Search for the cell housing the specified text and yield its [x, y] center coordinate. 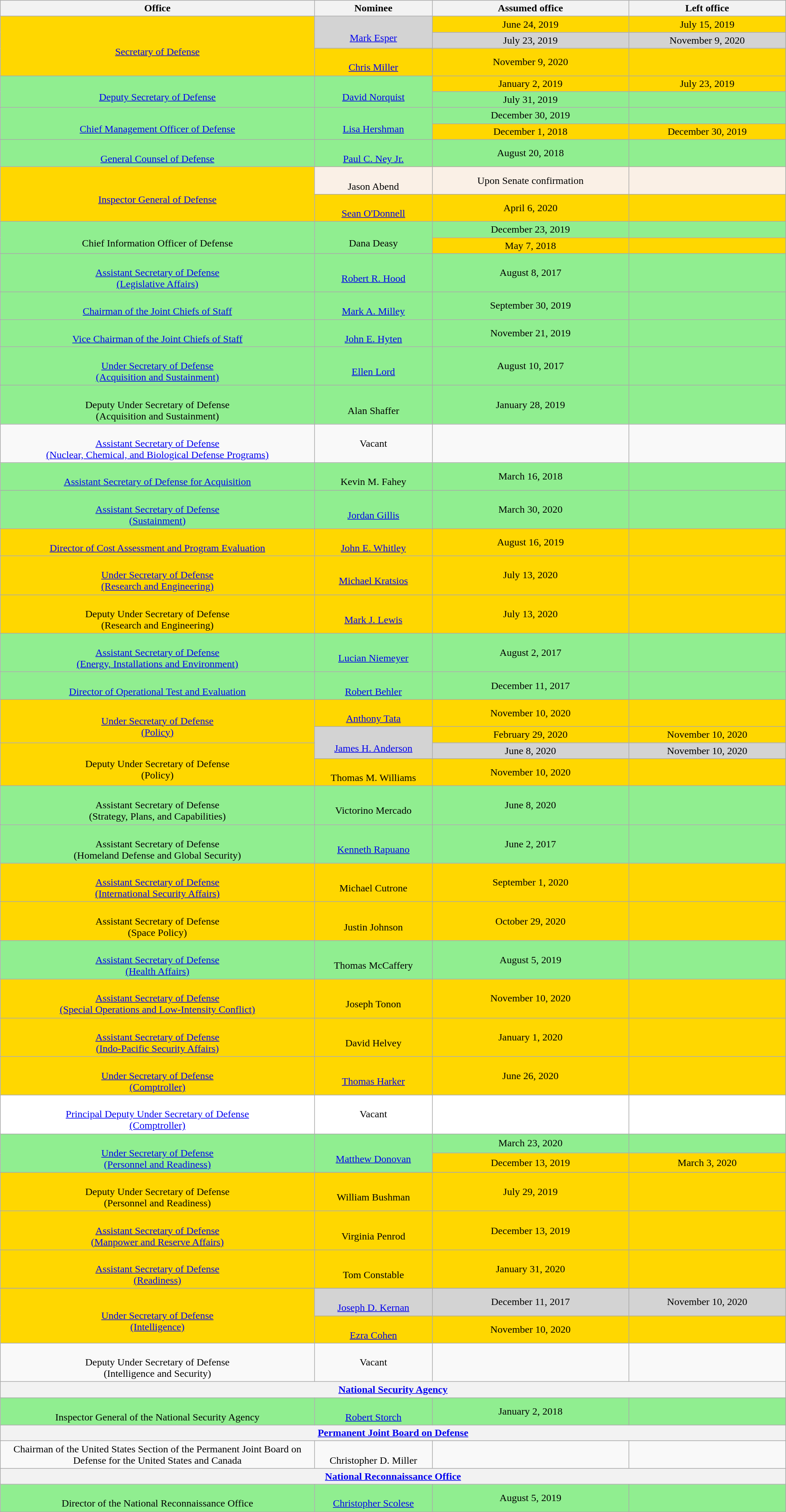
Secretary of Defense [157, 46]
Ellen Lord [374, 366]
August 16, 2019 [531, 542]
August 2, 2017 [531, 652]
Assistant Secretary of Defense(Strategy, Plans, and Capabilities) [157, 805]
Robert R. Hood [374, 273]
Assumed office [531, 8]
Nominee [374, 8]
Dana Deasy [374, 237]
December 23, 2019 [531, 229]
October 29, 2020 [531, 921]
Assistant Secretary of Defense(Manpower and Reserve Affairs) [157, 1230]
Assistant Secretary of Defense(Homeland Defense and Global Security) [157, 844]
June 2, 2017 [531, 844]
Joseph D. Kernan [374, 1302]
James H. Anderson [374, 742]
February 29, 2020 [531, 734]
Assistant Secretary of Defense(Space Policy) [157, 921]
Anthony Tata [374, 713]
Victorino Mercado [374, 805]
Upon Senate confirmation [531, 181]
John E. Hyten [374, 333]
Under Secretary of Defense(Personnel and Readiness) [157, 1153]
Chairman of the Joint Chiefs of Staff [157, 306]
Deputy Under Secretary of Defense(Intelligence and Security) [157, 1363]
Assistant Secretary of Defense(Special Operations and Low-Intensity Conflict) [157, 998]
National Security Agency [393, 1390]
Deputy Under Secretary of Defense(Personnel and Readiness) [157, 1192]
Under Secretary of Defense(Intelligence) [157, 1315]
Jason Abend [374, 181]
National Reconnaissance Office [393, 1476]
Robert Storch [374, 1412]
David Helvey [374, 1037]
Deputy Secretary of Defense [157, 92]
Deputy Under Secretary of Defense(Acquisition and Sustainment) [157, 405]
April 6, 2020 [531, 207]
Director of the National Reconnaissance Office [157, 1498]
Under Secretary of Defense(Comptroller) [157, 1076]
Left office [707, 8]
Assistant Secretary of Defense(Energy, Installations and Environment) [157, 652]
David Norquist [374, 92]
September 30, 2019 [531, 306]
July 15, 2019 [707, 24]
Under Secretary of Defense(Policy) [157, 721]
William Bushman [374, 1192]
Assistant Secretary of Defense(Health Affairs) [157, 960]
July 31, 2019 [531, 100]
July 29, 2019 [531, 1192]
January 1, 2020 [531, 1037]
Tom Constable [374, 1269]
June 24, 2019 [531, 24]
Chris Miller [374, 62]
Virginia Penrod [374, 1230]
Assistant Secretary of Defense(Readiness) [157, 1269]
Vice Chairman of the Joint Chiefs of Staff [157, 333]
January 31, 2020 [531, 1269]
November 21, 2019 [531, 333]
Sean O'Donnell [374, 207]
August 10, 2017 [531, 366]
Robert Behler [374, 685]
Thomas M. Williams [374, 773]
Justin Johnson [374, 921]
Assistant Secretary of Defense(Nuclear, Chemical, and Biological Defense Programs) [157, 443]
Assistant Secretary of Defense(Legislative Affairs) [157, 273]
Mark J. Lewis [374, 614]
Michael Cutrone [374, 883]
Kenneth Rapuano [374, 844]
June 26, 2020 [531, 1076]
Under Secretary of Defense(Research and Engineering) [157, 575]
Mark A. Milley [374, 306]
Lisa Hershman [374, 123]
Alan Shaffer [374, 405]
Chief Information Officer of Defense [157, 237]
January 2, 2018 [531, 1412]
Matthew Donovan [374, 1153]
Christopher Scolese [374, 1498]
January 2, 2019 [531, 84]
Assistant Secretary of Defense for Acquisition [157, 476]
Deputy Under Secretary of Defense(Research and Engineering) [157, 614]
Thomas McCaffery [374, 960]
Chairman of the United States Section of the Permanent Joint Board on Defense for the United States and Canada [157, 1454]
Michael Kratsios [374, 575]
August 20, 2018 [531, 153]
Thomas Harker [374, 1076]
General Counsel of Defense [157, 153]
Assistant Secretary of Defense(Indo-Pacific Security Affairs) [157, 1037]
August 8, 2017 [531, 273]
Office [157, 8]
John E. Whitley [374, 542]
Assistant Secretary of Defense(Sustainment) [157, 509]
Under Secretary of Defense(Acquisition and Sustainment) [157, 366]
March 16, 2018 [531, 476]
Deputy Under Secretary of Defense(Policy) [157, 764]
December 1, 2018 [531, 131]
Director of Cost Assessment and Program Evaluation [157, 542]
Joseph Tonon [374, 998]
Kevin M. Fahey [374, 476]
Chief Management Officer of Defense [157, 123]
Lucian Niemeyer [374, 652]
March 30, 2020 [531, 509]
March 3, 2020 [707, 1163]
Jordan Gillis [374, 509]
Mark Esper [374, 32]
Assistant Secretary of Defense(International Security Affairs) [157, 883]
Permanent Joint Board on Defense [393, 1433]
Inspector General of the National Security Agency [157, 1412]
March 23, 2020 [531, 1143]
Christopher D. Miller [374, 1454]
Principal Deputy Under Secretary of Defense(Comptroller) [157, 1114]
Director of Operational Test and Evaluation [157, 685]
January 28, 2019 [531, 405]
September 1, 2020 [531, 883]
Paul C. Ney Jr. [374, 153]
Inspector General of Defense [157, 194]
May 7, 2018 [531, 246]
Ezra Cohen [374, 1329]
